Determine the (X, Y) coordinate at the center of the cell enclosing the given text.  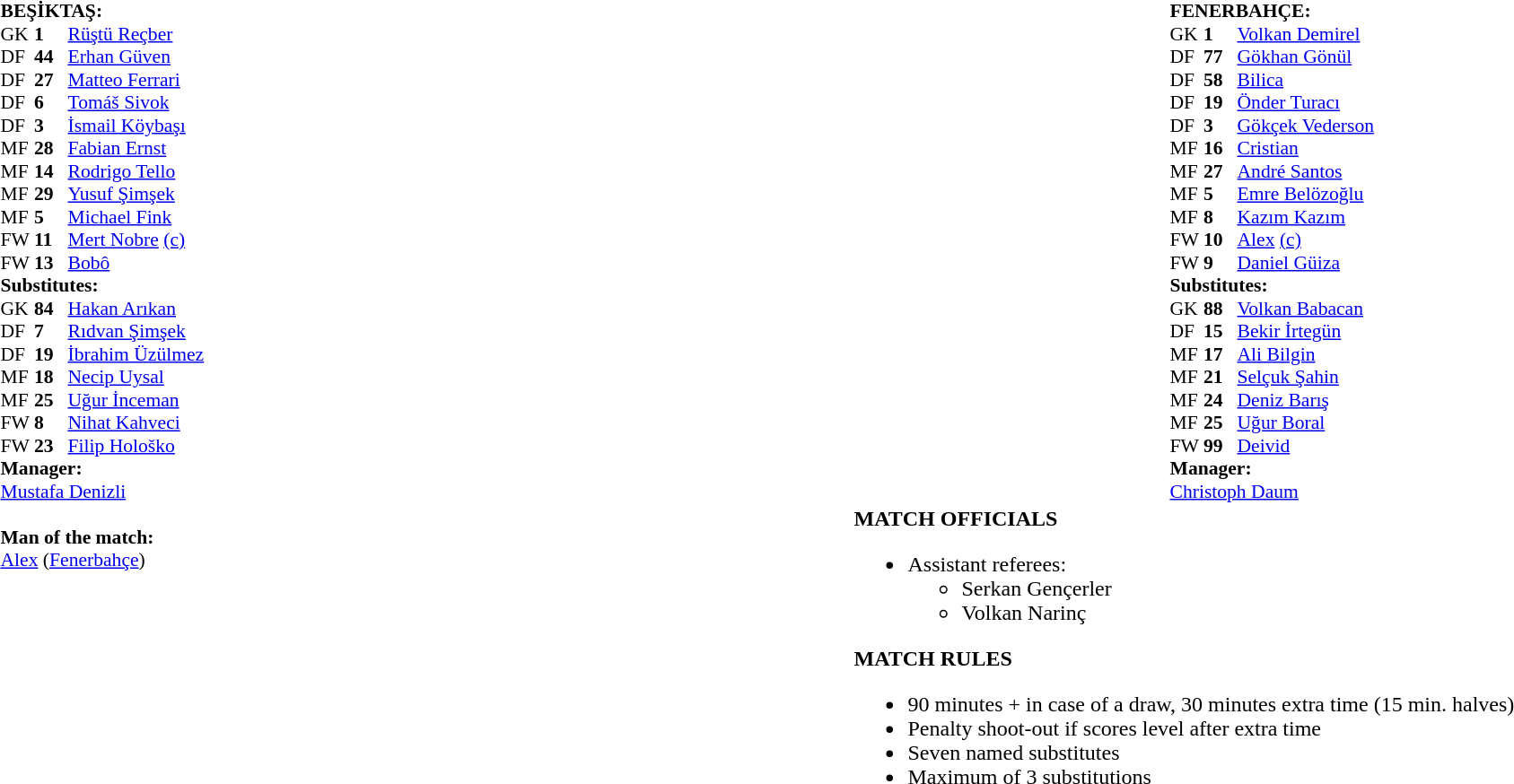
77 (1221, 57)
15 (1221, 331)
17 (1221, 354)
Volkan Demirel (1306, 34)
Man of the match: (102, 537)
Filip Hološko (136, 446)
Hakan Arıkan (136, 309)
14 (51, 171)
İbrahim Üzülmez (136, 354)
Bilica (1306, 80)
Emre Belözoğlu (1306, 195)
Michael Fink (136, 217)
84 (51, 309)
11 (51, 240)
Matteo Ferrari (136, 80)
BEŞİKTAŞ: (102, 12)
Mustafa Denizli (102, 502)
Bekir İrtegün (1306, 331)
Volkan Babacan (1306, 309)
Nihat Kahveci (136, 422)
Tomáš Sivok (136, 103)
André Santos (1306, 171)
Kazım Kazım (1306, 217)
İsmail Köybaşı (136, 126)
Deniz Barış (1306, 400)
7 (51, 331)
Daniel Güiza (1306, 263)
Christoph Daum (1273, 492)
Deivid (1306, 446)
16 (1221, 148)
18 (51, 378)
Gökhan Gönül (1306, 57)
Alex (Fenerbahçe) (102, 561)
Selçuk Şahin (1306, 378)
Ali Bilgin (1306, 354)
13 (51, 263)
Yusuf Şimşek (136, 195)
Cristian (1306, 148)
Rodrigo Tello (136, 171)
29 (51, 195)
10 (1221, 240)
Fabian Ernst (136, 148)
Bobô (136, 263)
21 (1221, 378)
Erhan Güven (136, 57)
9 (1221, 263)
88 (1221, 309)
Necip Uysal (136, 378)
FENERBAHÇE: (1273, 12)
23 (51, 446)
Rıdvan Şimşek (136, 331)
Uğur İnceman (136, 400)
6 (51, 103)
Önder Turacı (1306, 103)
Mert Nobre (c) (136, 240)
99 (1221, 446)
Gökçek Vederson (1306, 126)
Uğur Boral (1306, 422)
Alex (c) (1306, 240)
28 (51, 148)
24 (1221, 400)
58 (1221, 80)
Rüştü Reçber (136, 34)
44 (51, 57)
